Extract the [X, Y] coordinate from the center of the cell holding the provided text.  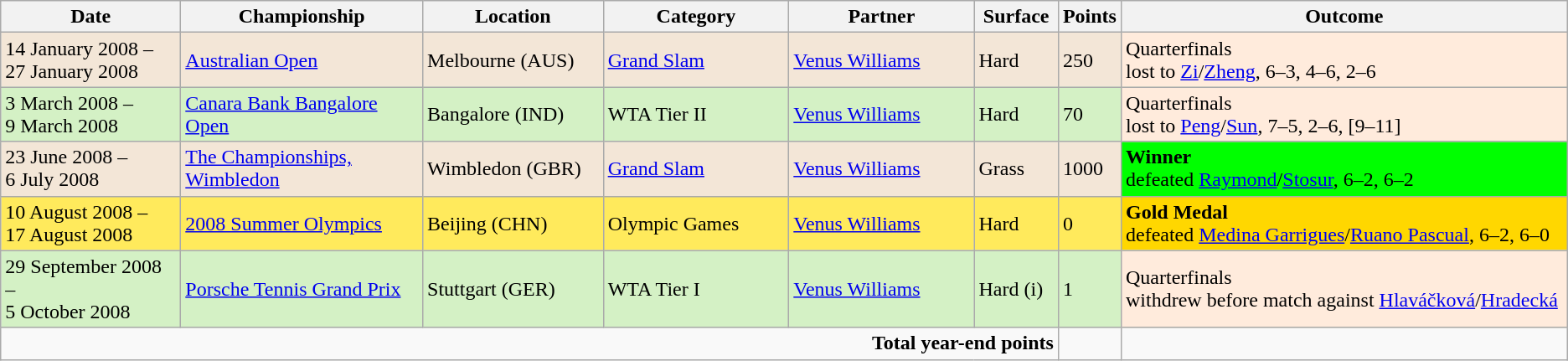
WTA Tier I [696, 289]
70 [1089, 114]
29 September 2008 –5 October 2008 [90, 289]
Wimbledon (GBR) [513, 169]
Championship [302, 17]
Beijing (CHN) [513, 223]
0 [1089, 223]
Bangalore (IND) [513, 114]
Stuttgart (GER) [513, 289]
Total year-end points [529, 343]
Date [90, 17]
2008 Summer Olympics [302, 223]
14 January 2008 –27 January 2008 [90, 60]
The Championships, Wimbledon [302, 169]
Grass [1016, 169]
WTA Tier II [696, 114]
Outcome [1344, 17]
Gold Medal defeated Medina Garrigues/Ruano Pascual, 6–2, 6–0 [1344, 223]
23 June 2008 –6 July 2008 [90, 169]
Australian Open [302, 60]
10 August 2008 –17 August 2008 [90, 223]
Surface [1016, 17]
Quarterfinals lost to Peng/Sun, 7–5, 2–6, [9–11] [1344, 114]
Quarterfinals lost to Zi/Zheng, 6–3, 4–6, 2–6 [1344, 60]
Winner defeated Raymond/Stosur, 6–2, 6–2 [1344, 169]
Category [696, 17]
Canara Bank Bangalore Open [302, 114]
1000 [1089, 169]
1 [1089, 289]
3 March 2008 –9 March 2008 [90, 114]
Melbourne (AUS) [513, 60]
Location [513, 17]
Partner [881, 17]
Points [1089, 17]
Porsche Tennis Grand Prix [302, 289]
Quarterfinals withdrew before match against Hlaváčková/Hradecká [1344, 289]
Olympic Games [696, 223]
250 [1089, 60]
Hard (i) [1016, 289]
